Capture the cell that displays the provided text and extract its (X, Y) central coordinate. 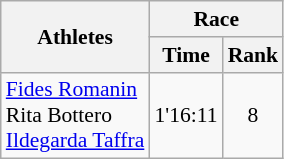
Fides RomaninRita BotteroIldegarda Taffra (76, 116)
Time (186, 55)
8 (254, 116)
Rank (254, 55)
1'16:11 (186, 116)
Race (216, 19)
Athletes (76, 36)
